Find where the given text appears and provide that cell's center as [x, y] coordinate. 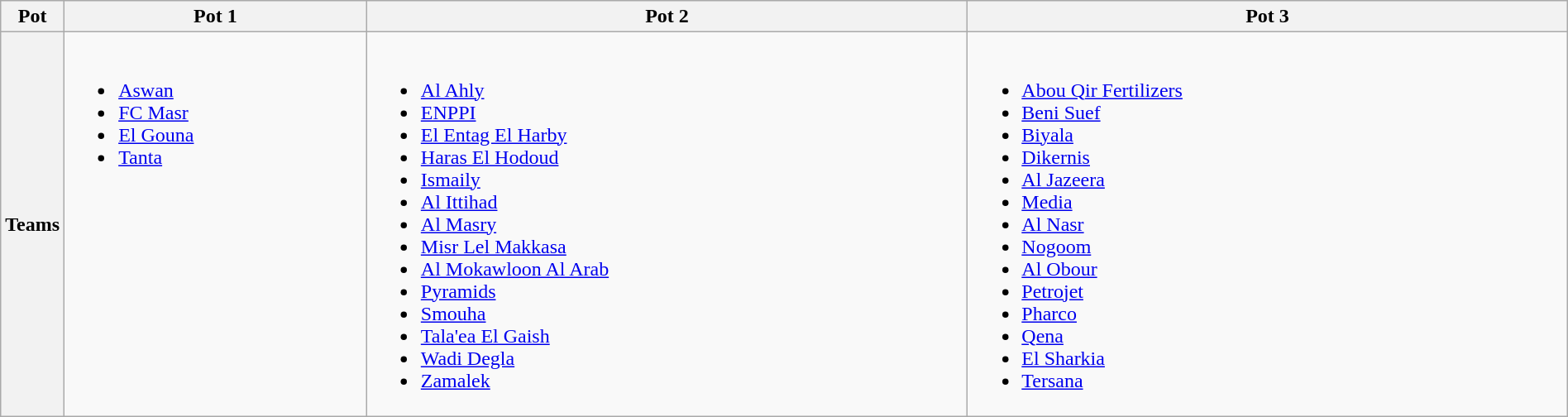
AswanFC MasrEl GounaTanta [216, 224]
Pot 3 [1267, 17]
Abou Qir FertilizersBeni SuefBiyalaDikernisAl JazeeraMediaAl NasrNogoomAl ObourPetrojetPharcoQenaEl SharkiaTersana [1267, 224]
Pot 1 [216, 17]
Pot [33, 17]
Pot 2 [667, 17]
Teams [33, 224]
